Determine the (X, Y) coordinate at the center of the cell enclosing the given text.  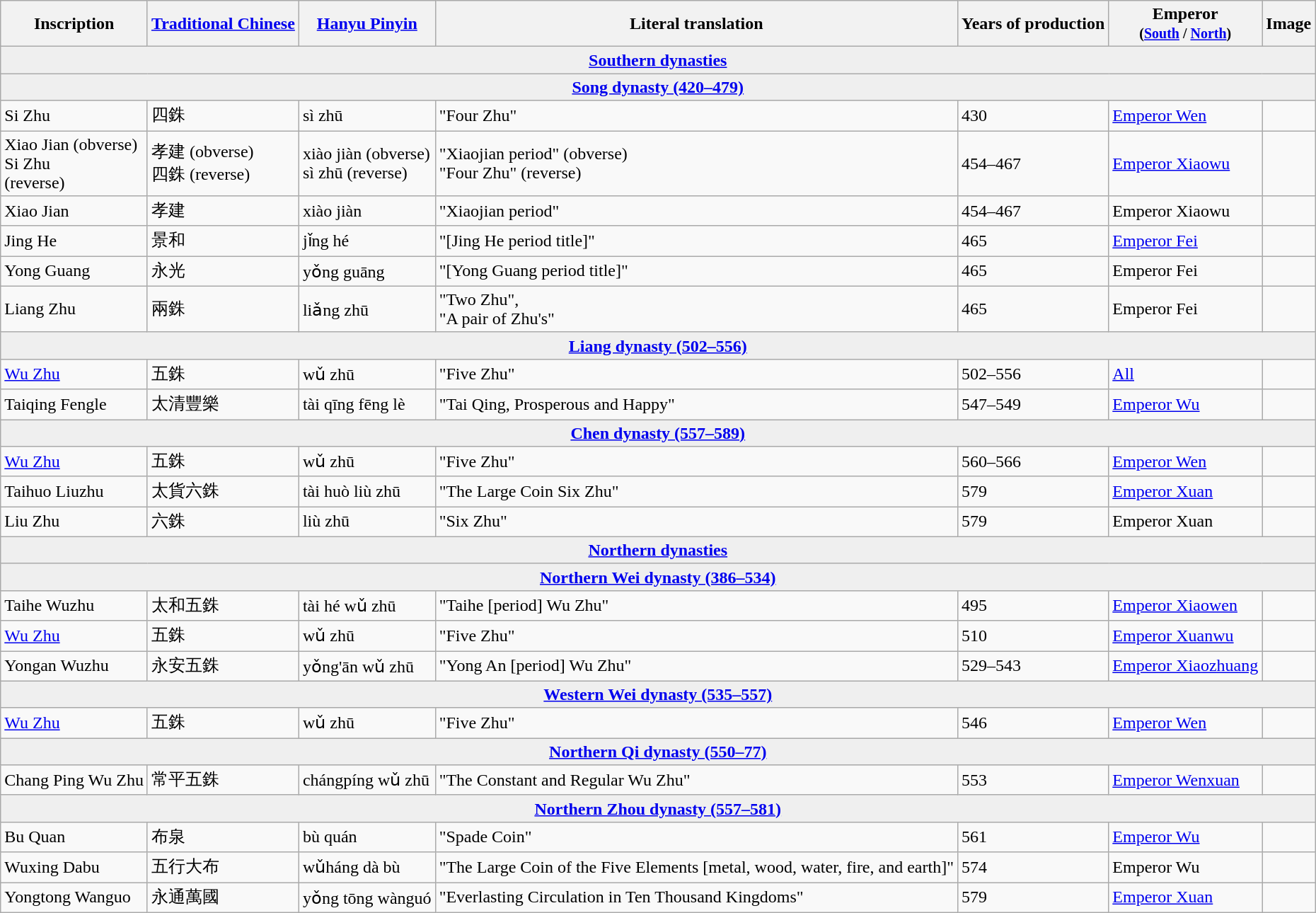
tài qīng fēng lè (366, 405)
Image (1289, 24)
Northern Wei dynasty (386–534) (658, 577)
Chen dynasty (557–589) (658, 432)
All (1186, 374)
Si Zhu (74, 116)
Bu Quan (74, 837)
xiào jiàn (obverse)sì zhū (reverse) (366, 163)
Years of production (1033, 24)
Northern Zhou dynasty (557–581) (658, 808)
"Xiaojian period" (696, 211)
常平五銖 (223, 780)
yǒng guāng (366, 272)
"Xiaojian period" (obverse)"Four Zhu" (reverse) (696, 163)
tài huò liù zhū (366, 491)
Inscription (74, 24)
布泉 (223, 837)
561 (1033, 837)
495 (1033, 606)
"The Large Coin of the Five Elements [metal, wood, water, fire, and earth]" (696, 868)
Southern dynasties (658, 60)
Xiao Jian (obverse)Si Zhu(reverse) (74, 163)
Yongtong Wanguo (74, 897)
529–543 (1033, 667)
yǒng tōng wànguó (366, 897)
553 (1033, 780)
Yongan Wuzhu (74, 667)
Emperor Xiaowen (1186, 606)
xiào jiàn (366, 211)
"Tai Qing, Prosperous and Happy" (696, 405)
jǐng hé (366, 241)
"The Constant and Regular Wu Zhu" (696, 780)
太清豐樂 (223, 405)
Liu Zhu (74, 522)
Northern Qi dynasty (550–77) (658, 752)
547–549 (1033, 405)
Yong Guang (74, 272)
太和五銖 (223, 606)
永光 (223, 272)
兩銖 (223, 309)
五行大布 (223, 868)
孝建 (223, 211)
永安五銖 (223, 667)
chángpíng wǔ zhū (366, 780)
574 (1033, 868)
yǒng'ān wǔ zhū (366, 667)
510 (1033, 636)
"Everlasting Circulation in Ten Thousand Kingdoms" (696, 897)
Wuxing Dabu (74, 868)
Song dynasty (420–479) (658, 87)
liù zhū (366, 522)
六銖 (223, 522)
Jing He (74, 241)
bù quán (366, 837)
560–566 (1033, 461)
Literal translation (696, 24)
Liang dynasty (502–556) (658, 345)
Xiao Jian (74, 211)
景和 (223, 241)
Northern dynasties (658, 550)
Western Wei dynasty (535–557) (658, 694)
"Taihe [period] Wu Zhu" (696, 606)
Emperor Xiaozhuang (1186, 667)
Emperor Xuanwu (1186, 636)
Emperor Wenxuan (1186, 780)
Hanyu Pinyin (366, 24)
sì zhū (366, 116)
"Two Zhu","A pair of Zhu's" (696, 309)
502–556 (1033, 374)
永通萬國 (223, 897)
太貨六銖 (223, 491)
"[Yong Guang period title]" (696, 272)
Emperor(South / North) (1186, 24)
tài hé wǔ zhū (366, 606)
"Spade Coin" (696, 837)
Traditional Chinese (223, 24)
Chang Ping Wu Zhu (74, 780)
四銖 (223, 116)
"[Jing He period title]" (696, 241)
孝建 (obverse)四銖 (reverse) (223, 163)
wǔháng dà bù (366, 868)
"Six Zhu" (696, 522)
430 (1033, 116)
546 (1033, 723)
"Yong An [period] Wu Zhu" (696, 667)
Taihuo Liuzhu (74, 491)
"The Large Coin Six Zhu" (696, 491)
liǎng zhū (366, 309)
Taihe Wuzhu (74, 606)
"Four Zhu" (696, 116)
Liang Zhu (74, 309)
Taiqing Fengle (74, 405)
